Provide the [x, y] coordinate of the cell's center where the given text is located.  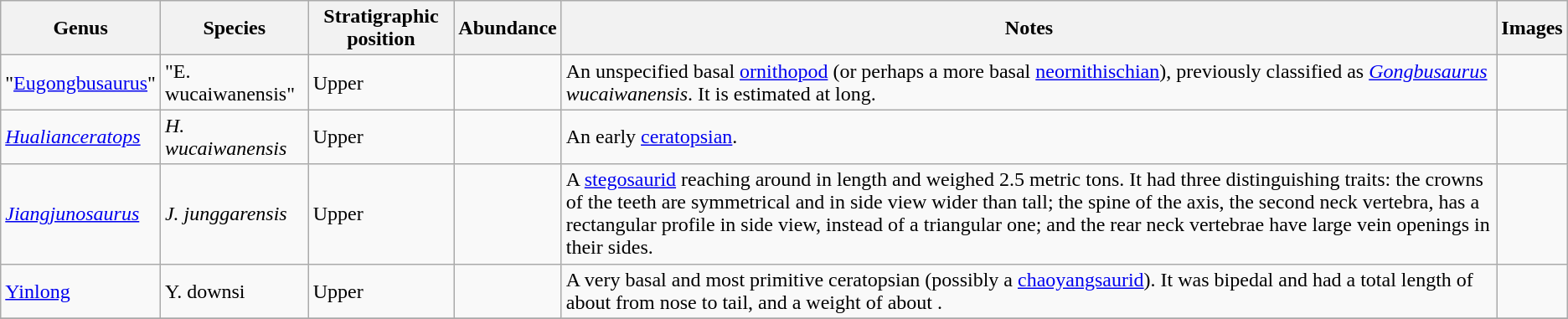
Images [1532, 28]
Hualianceratops [80, 137]
An early ceratopsian. [1029, 137]
Yinlong [80, 291]
"E. wucaiwanensis" [235, 82]
"Eugongbusaurus" [80, 82]
Abundance [508, 28]
H. wucaiwanensis [235, 137]
Notes [1029, 28]
Jiangjunosaurus [80, 214]
Genus [80, 28]
Stratigraphic position [381, 28]
J. junggarensis [235, 214]
Y. downsi [235, 291]
Species [235, 28]
